Determine the [x, y] coordinate at the center of the cell enclosing the given text.  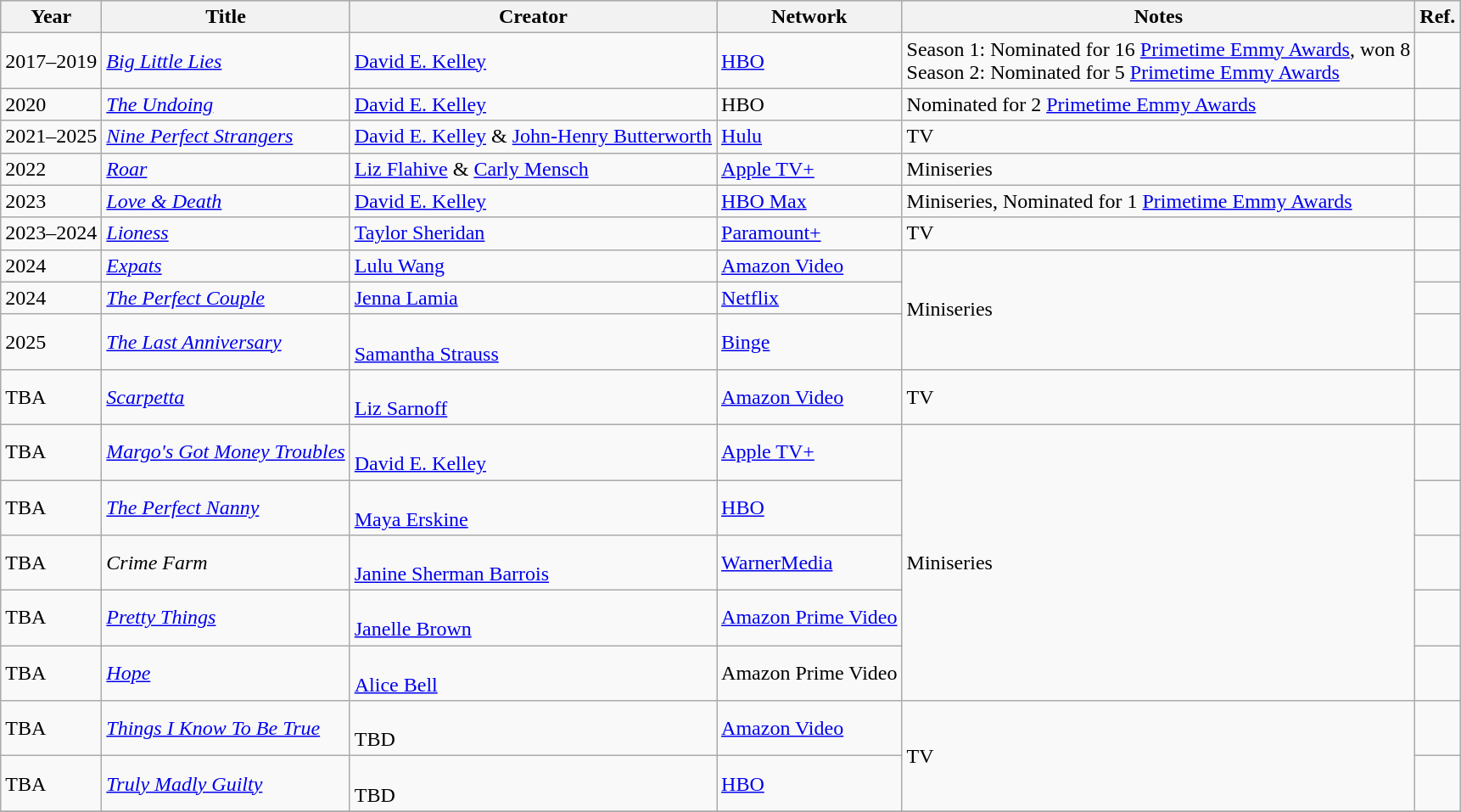
2023 [51, 201]
Expats [226, 266]
The Undoing [226, 104]
2017–2019 [51, 61]
David E. Kelley & John-Henry Butterworth [533, 137]
Samantha Strauss [533, 341]
Jenna Lamia [533, 298]
Creator [533, 17]
Liz Sarnoff [533, 397]
Roar [226, 169]
Lulu Wang [533, 266]
Nominated for 2 Primetime Emmy Awards [1159, 104]
WarnerMedia [809, 563]
Janine Sherman Barrois [533, 563]
2025 [51, 341]
The Last Anniversary [226, 341]
Big Little Lies [226, 61]
The Perfect Couple [226, 298]
Miniseries, Nominated for 1 Primetime Emmy Awards [1159, 201]
Liz Flahive & Carly Mensch [533, 169]
Year [51, 17]
Truly Madly Guilty [226, 784]
Scarpetta [226, 397]
Alice Bell [533, 674]
Things I Know To Be True [226, 728]
Title [226, 17]
Binge [809, 341]
Nine Perfect Strangers [226, 137]
Notes [1159, 17]
Maya Erskine [533, 507]
Lioness [226, 233]
2022 [51, 169]
2023–2024 [51, 233]
2020 [51, 104]
Margo's Got Money Troubles [226, 451]
Network [809, 17]
HBO Max [809, 201]
Janelle Brown [533, 618]
Netflix [809, 298]
Hope [226, 674]
2021–2025 [51, 137]
Season 1: Nominated for 16 Primetime Emmy Awards, won 8Season 2: Nominated for 5 Primetime Emmy Awards [1159, 61]
Pretty Things [226, 618]
Love & Death [226, 201]
Crime Farm [226, 563]
Ref. [1437, 17]
Hulu [809, 137]
Taylor Sheridan [533, 233]
Paramount+ [809, 233]
The Perfect Nanny [226, 507]
